Find where the given text appears and provide that cell's center as (x, y) coordinate. 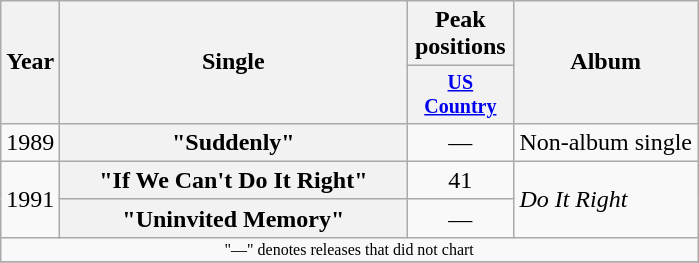
Album (606, 62)
Single (234, 62)
US Country (460, 94)
1989 (30, 142)
"Suddenly" (234, 142)
Year (30, 62)
"Uninvited Memory" (234, 218)
"—" denotes releases that did not chart (350, 249)
1991 (30, 199)
41 (460, 180)
Do It Right (606, 199)
"If We Can't Do It Right" (234, 180)
Non-album single (606, 142)
Peak positions (460, 34)
